Return the [x, y] coordinate for the center point of the cell that contains the specified text.  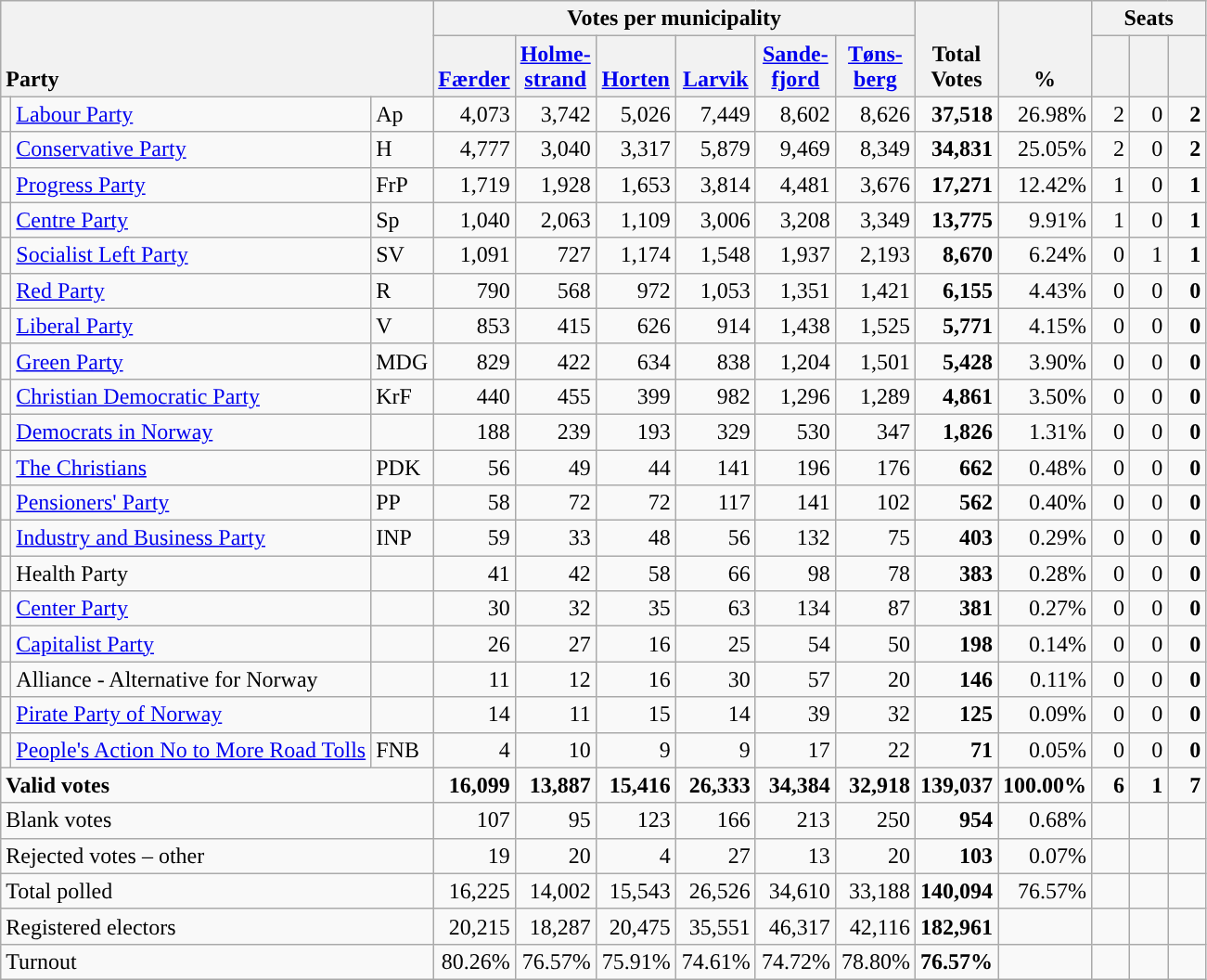
Sande- fjord [795, 67]
5,026 [636, 114]
0.68% [1045, 820]
102 [875, 503]
13 [795, 856]
1,091 [474, 255]
PP [403, 503]
66 [715, 574]
Green Party [191, 361]
1,548 [715, 255]
16,225 [474, 891]
98 [795, 574]
8,349 [875, 149]
78 [875, 574]
Party [217, 48]
3,006 [715, 220]
250 [875, 820]
12.42% [1045, 185]
530 [795, 432]
198 [956, 644]
3,317 [636, 149]
3,676 [875, 185]
16,099 [474, 785]
42,116 [875, 926]
117 [715, 503]
3,208 [795, 220]
123 [636, 820]
34,831 [956, 149]
10 [555, 750]
1,053 [715, 290]
9,469 [795, 149]
0.14% [1045, 644]
4.43% [1045, 290]
1,438 [795, 326]
Sp [403, 220]
Pensioners' Party [191, 503]
15,416 [636, 785]
87 [875, 609]
35,551 [715, 926]
3,040 [555, 149]
139,037 [956, 785]
Conservative Party [191, 149]
PDK [403, 467]
415 [555, 326]
132 [795, 538]
25.05% [1045, 149]
440 [474, 396]
1.31% [1045, 432]
8,670 [956, 255]
13,887 [555, 785]
32,918 [875, 785]
1,653 [636, 185]
19 [474, 856]
Total polled [217, 891]
790 [474, 290]
15,543 [636, 891]
853 [474, 326]
662 [956, 467]
5,879 [715, 149]
422 [555, 361]
% [1045, 48]
75.91% [636, 961]
3.50% [1045, 396]
Færder [474, 67]
3.90% [1045, 361]
954 [956, 820]
26 [474, 644]
Rejected votes – other [217, 856]
KrF [403, 396]
0.07% [1045, 856]
140,094 [956, 891]
Horten [636, 67]
Blank votes [217, 820]
1,040 [474, 220]
75 [875, 538]
95 [555, 820]
176 [875, 467]
8,626 [875, 114]
34,610 [795, 891]
5,428 [956, 361]
4,481 [795, 185]
838 [715, 361]
1,719 [474, 185]
134 [795, 609]
329 [715, 432]
383 [956, 574]
2,063 [555, 220]
914 [715, 326]
3,742 [555, 114]
Alliance - Alternative for Norway [191, 679]
33,188 [875, 891]
347 [875, 432]
Center Party [191, 609]
14,002 [555, 891]
399 [636, 396]
1,501 [875, 361]
727 [555, 255]
1,289 [875, 396]
107 [474, 820]
20,475 [636, 926]
57 [795, 679]
H [403, 149]
74.72% [795, 961]
1,928 [555, 185]
Turnout [217, 961]
54 [795, 644]
48 [636, 538]
146 [956, 679]
1,204 [795, 361]
74.61% [715, 961]
63 [715, 609]
0.48% [1045, 467]
0.29% [1045, 538]
37,518 [956, 114]
Pirate Party of Norway [191, 715]
The Christians [191, 467]
193 [636, 432]
634 [636, 361]
78.80% [875, 961]
1,937 [795, 255]
44 [636, 467]
34,384 [795, 785]
0.28% [1045, 574]
59 [474, 538]
18,287 [555, 926]
1,174 [636, 255]
1,421 [875, 290]
20,215 [474, 926]
People's Action No to More Road Tolls [191, 750]
0.09% [1045, 715]
Centre Party [191, 220]
6 [1111, 785]
49 [555, 467]
17 [795, 750]
3,814 [715, 185]
FrP [403, 185]
12 [555, 679]
9.91% [1045, 220]
MDG [403, 361]
13,775 [956, 220]
50 [875, 644]
7 [1188, 785]
8,602 [795, 114]
26,333 [715, 785]
V [403, 326]
33 [555, 538]
46,317 [795, 926]
4,861 [956, 396]
Ap [403, 114]
INP [403, 538]
0.27% [1045, 609]
Holme- strand [555, 67]
239 [555, 432]
182,961 [956, 926]
Valid votes [217, 785]
Socialist Left Party [191, 255]
972 [636, 290]
Red Party [191, 290]
4.15% [1045, 326]
103 [956, 856]
Progress Party [191, 185]
2,193 [875, 255]
Liberal Party [191, 326]
562 [956, 503]
982 [715, 396]
SV [403, 255]
Labour Party [191, 114]
26,526 [715, 891]
4,073 [474, 114]
829 [474, 361]
5,771 [956, 326]
1,296 [795, 396]
0.40% [1045, 503]
35 [636, 609]
Christian Democratic Party [191, 396]
568 [555, 290]
Democrats in Norway [191, 432]
1,525 [875, 326]
80.26% [474, 961]
7,449 [715, 114]
0.11% [1045, 679]
188 [474, 432]
213 [795, 820]
Tøns- berg [875, 67]
Votes per municipality [674, 19]
17,271 [956, 185]
Larvik [715, 67]
R [403, 290]
196 [795, 467]
Industry and Business Party [191, 538]
71 [956, 750]
4,777 [474, 149]
6.24% [1045, 255]
22 [875, 750]
25 [715, 644]
26.98% [1045, 114]
3,349 [875, 220]
39 [795, 715]
1,351 [795, 290]
100.00% [1045, 785]
125 [956, 715]
Health Party [191, 574]
381 [956, 609]
626 [636, 326]
0.05% [1045, 750]
455 [555, 396]
Seats [1149, 19]
1,109 [636, 220]
Capitalist Party [191, 644]
6,155 [956, 290]
Registered electors [217, 926]
403 [956, 538]
41 [474, 574]
42 [555, 574]
1,826 [956, 432]
FNB [403, 750]
166 [715, 820]
15 [636, 715]
Total Votes [956, 48]
